From the cell containing the given text, extract its center point as (x, y) coordinate. 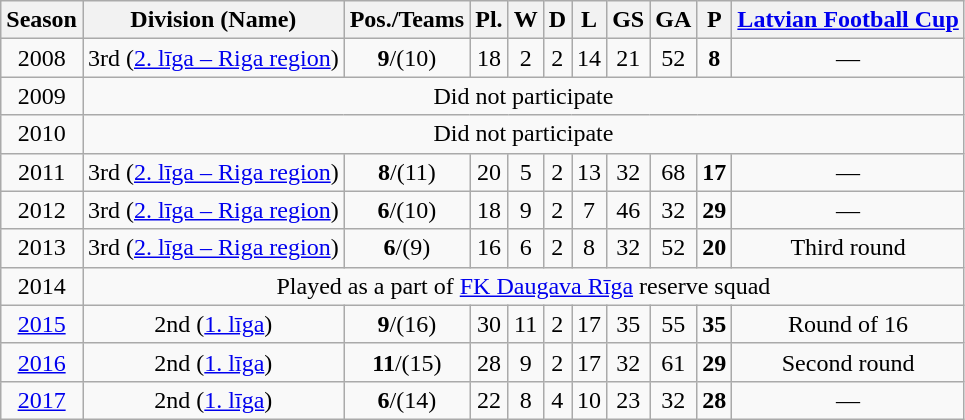
Second round (848, 362)
GA (674, 20)
2016 (42, 362)
Played as a part of FK Daugava Rīga reserve squad (523, 286)
55 (674, 324)
2008 (42, 58)
Pos./Teams (407, 20)
10 (590, 400)
46 (628, 210)
2014 (42, 286)
2011 (42, 172)
13 (590, 172)
6 (526, 248)
2010 (42, 134)
68 (674, 172)
61 (674, 362)
Pl. (489, 20)
5 (526, 172)
11 (526, 324)
6/(9) (407, 248)
11/(15) (407, 362)
2017 (42, 400)
23 (628, 400)
Division (Name) (213, 20)
14 (590, 58)
6/(14) (407, 400)
W (526, 20)
7 (590, 210)
2013 (42, 248)
GS (628, 20)
Round of 16 (848, 324)
9/(16) (407, 324)
22 (489, 400)
L (590, 20)
30 (489, 324)
6/(10) (407, 210)
2009 (42, 96)
8/(11) (407, 172)
2012 (42, 210)
4 (557, 400)
Season (42, 20)
Third round (848, 248)
Latvian Football Cup (848, 20)
21 (628, 58)
2015 (42, 324)
D (557, 20)
9/(10) (407, 58)
16 (489, 248)
P (714, 20)
